Search for the cell housing the specified text and yield its [X, Y] center coordinate. 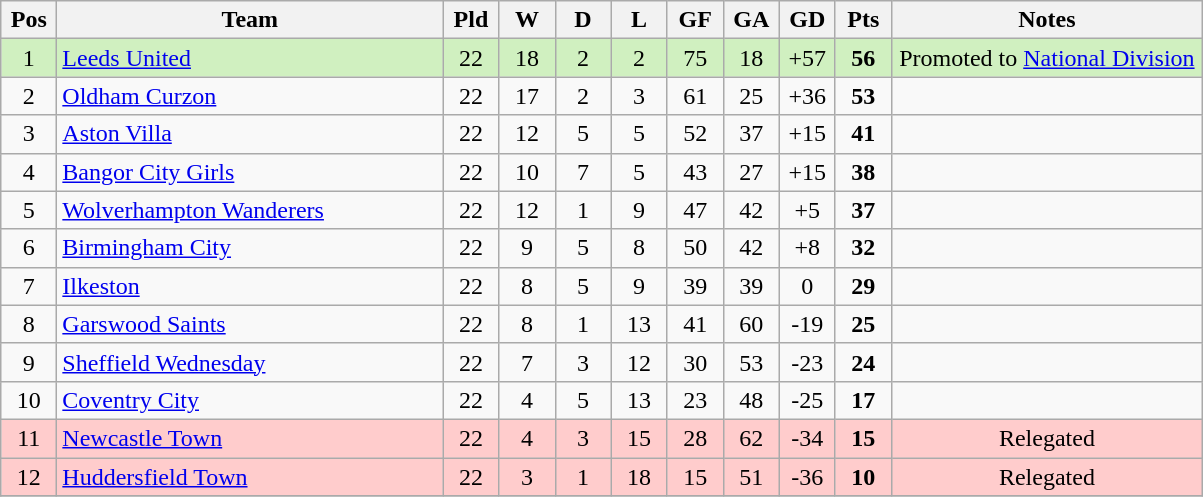
Garswood Saints [250, 324]
6 [29, 248]
30 [695, 362]
+5 [807, 210]
-25 [807, 400]
11 [29, 438]
61 [695, 96]
48 [751, 400]
24 [863, 362]
Oldham Curzon [250, 96]
51 [751, 477]
-19 [807, 324]
-23 [807, 362]
52 [695, 134]
Bangor City Girls [250, 172]
Promoted to National Division [1046, 58]
28 [695, 438]
23 [695, 400]
-36 [807, 477]
50 [695, 248]
Pld [471, 20]
47 [695, 210]
-34 [807, 438]
GD [807, 20]
W [527, 20]
32 [863, 248]
Aston Villa [250, 134]
GF [695, 20]
56 [863, 58]
GA [751, 20]
D [583, 20]
62 [751, 438]
Newcastle Town [250, 438]
Ilkeston [250, 286]
Leeds United [250, 58]
Huddersfield Town [250, 477]
75 [695, 58]
+8 [807, 248]
0 [807, 286]
Sheffield Wednesday [250, 362]
29 [863, 286]
Notes [1046, 20]
L [639, 20]
+57 [807, 58]
+36 [807, 96]
27 [751, 172]
38 [863, 172]
Team [250, 20]
Pts [863, 20]
43 [695, 172]
Pos [29, 20]
Coventry City [250, 400]
Wolverhampton Wanderers [250, 210]
60 [751, 324]
Birmingham City [250, 248]
